Identify which cell holds the provided text, then report its (x, y) central coordinate. 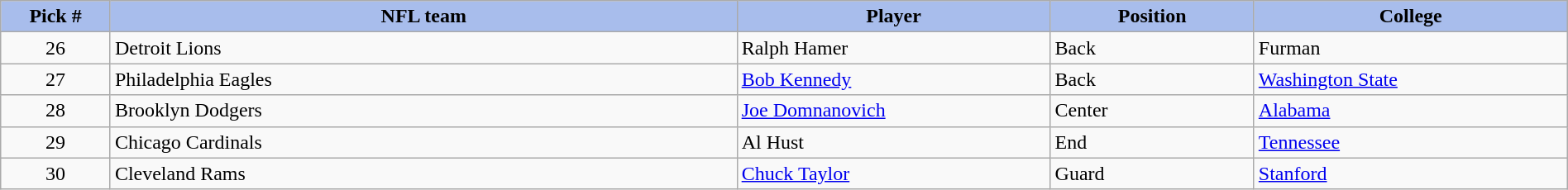
Stanford (1411, 173)
30 (56, 173)
Chuck Taylor (893, 173)
Player (893, 17)
NFL team (423, 17)
Furman (1411, 48)
Washington State (1411, 79)
Chicago Cardinals (423, 142)
Tennessee (1411, 142)
Guard (1152, 173)
Cleveland Rams (423, 173)
Center (1152, 111)
27 (56, 79)
Position (1152, 17)
29 (56, 142)
Al Hust (893, 142)
Philadelphia Eagles (423, 79)
Bob Kennedy (893, 79)
Ralph Hamer (893, 48)
28 (56, 111)
Pick # (56, 17)
End (1152, 142)
Joe Domnanovich (893, 111)
Detroit Lions (423, 48)
Alabama (1411, 111)
26 (56, 48)
College (1411, 17)
Brooklyn Dodgers (423, 111)
